Scan for the cell matching the given text and deliver its [x, y] coordinate at center. 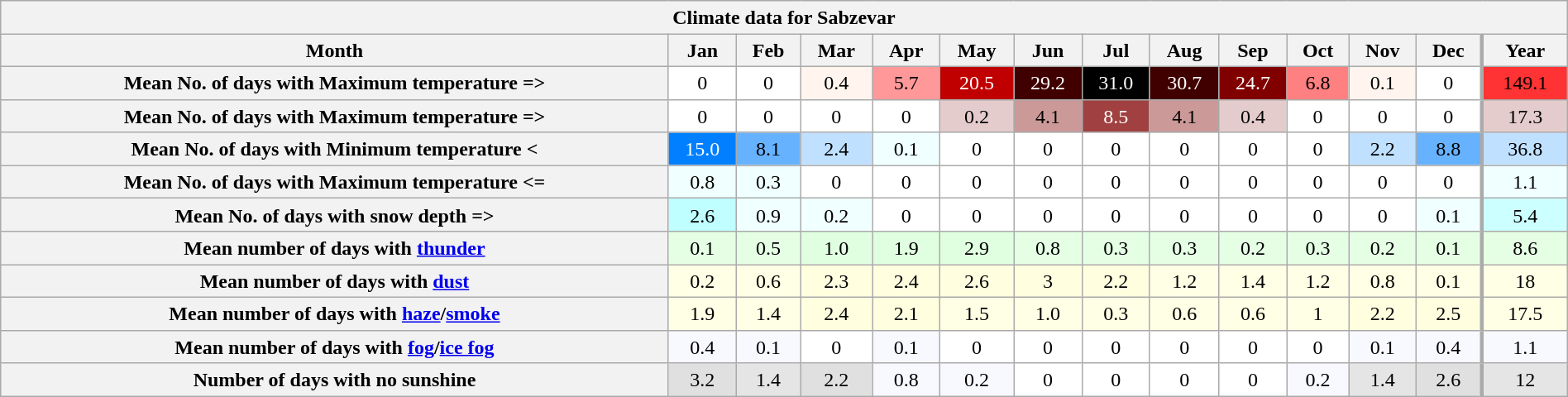
Mean number of days with haze/smoke [334, 313]
6.8 [1318, 83]
Nov [1383, 50]
Apr [906, 50]
Mean No. of days with snow depth => [334, 215]
Jan [702, 50]
Mar [837, 50]
Mean No. of days with Maximum temperature <= [334, 182]
Oct [1318, 50]
Month [334, 50]
29.2 [1048, 83]
Climate data for Sabzevar [784, 17]
Mean number of days with thunder [334, 248]
8.6 [1525, 248]
Number of days with no sunshine [334, 380]
Mean number of days with dust [334, 281]
18 [1525, 281]
Aug [1184, 50]
17.5 [1525, 313]
Year [1525, 50]
3.2 [702, 380]
8.8 [1449, 149]
2.5 [1449, 313]
8.1 [769, 149]
Sep [1253, 50]
Jul [1116, 50]
Mean No. of days with Minimum temperature < [334, 149]
3 [1048, 281]
20.5 [977, 83]
2.1 [906, 313]
30.7 [1184, 83]
12 [1525, 380]
1.5 [977, 313]
31.0 [1116, 83]
17.3 [1525, 116]
2.3 [837, 281]
Jun [1048, 50]
149.1 [1525, 83]
0.5 [769, 248]
1 [1318, 313]
May [977, 50]
2.9 [977, 248]
15.0 [702, 149]
5.7 [906, 83]
8.5 [1116, 116]
0.9 [769, 215]
Mean number of days with fog/ice fog [334, 347]
24.7 [1253, 83]
5.4 [1525, 215]
Dec [1449, 50]
Feb [769, 50]
36.8 [1525, 149]
